Locate the cell with the specified text and output its [X, Y] center coordinate. 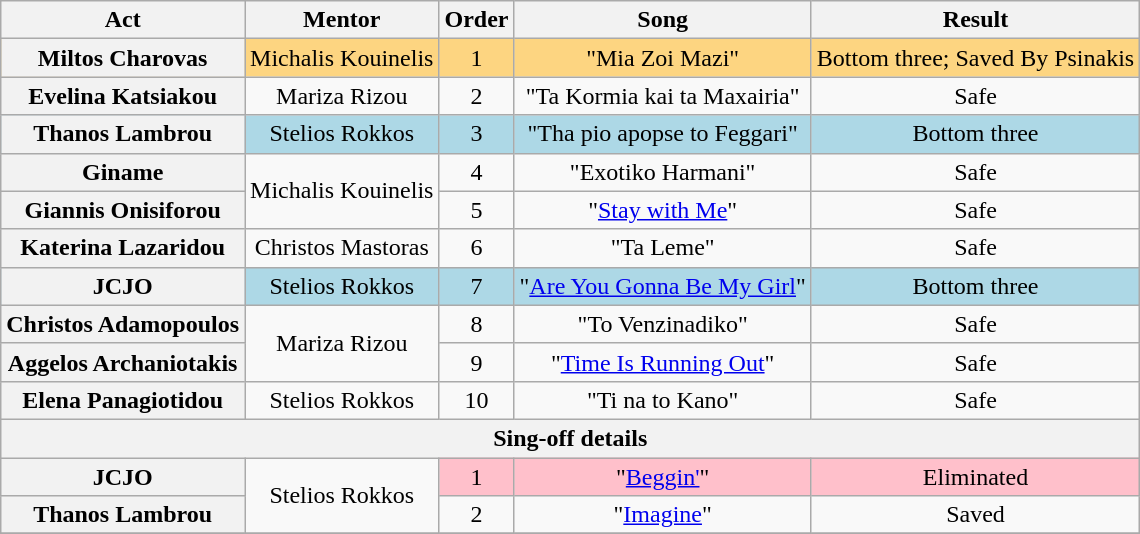
8 [476, 324]
Saved [975, 515]
Bottom three; Saved By Psinakis [975, 58]
"Tha pio apopse to Feggari" [662, 134]
"Ta Kormia kai ta Maxairia" [662, 96]
"Exotiko Harmani" [662, 172]
"Stay with Me" [662, 210]
Miltos Charovas [123, 58]
Sing-off details [570, 438]
Act [123, 20]
"Beggin'" [662, 477]
"Ta Leme" [662, 248]
"Imagine" [662, 515]
"To Venzinadiko" [662, 324]
5 [476, 210]
Result [975, 20]
Evelina Katsiakou [123, 96]
"Mia Zoi Mazi" [662, 58]
7 [476, 286]
Giannis Onisiforou [123, 210]
Giname [123, 172]
9 [476, 362]
3 [476, 134]
4 [476, 172]
"Ti na to Kano" [662, 400]
Order [476, 20]
Song [662, 20]
Eliminated [975, 477]
10 [476, 400]
Christos Adamopoulos [123, 324]
6 [476, 248]
Elena Panagiotidou [123, 400]
Christos Mastoras [342, 248]
"Time Is Running Out" [662, 362]
"Are You Gonna Be My Girl" [662, 286]
Mentor [342, 20]
Katerina Lazaridou [123, 248]
Aggelos Archaniotakis [123, 362]
